Locate the cell with the specified text and output its (x, y) center coordinate. 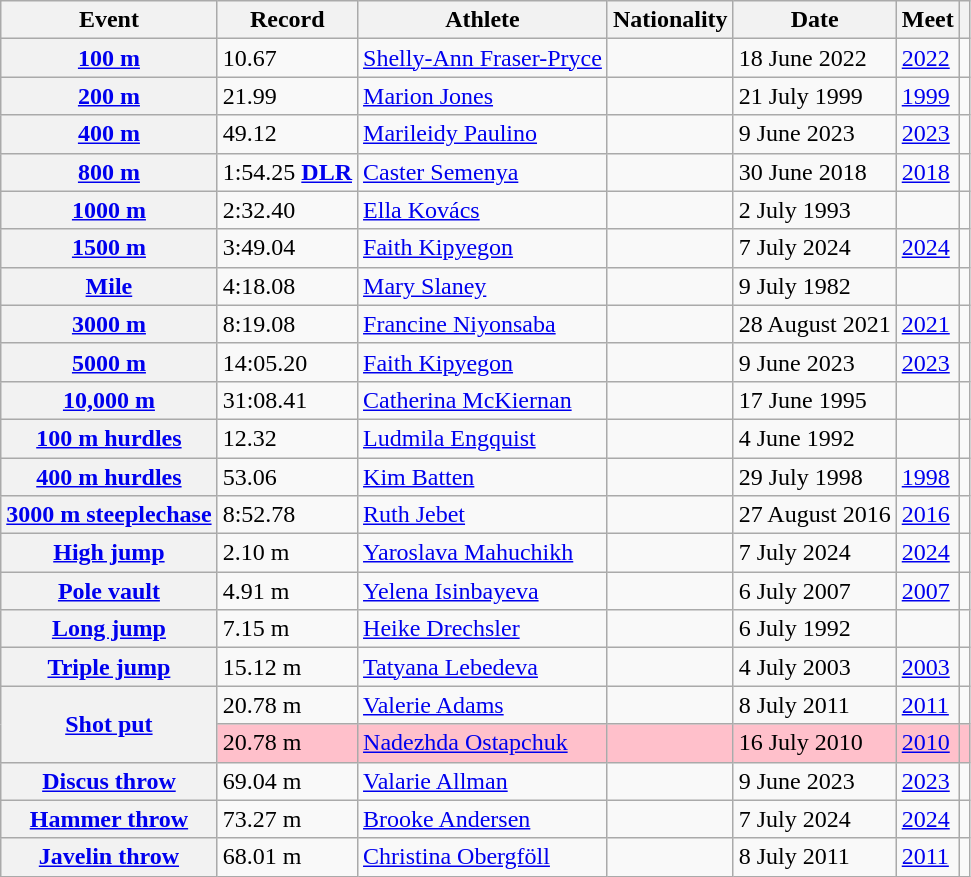
Shelly-Ann Fraser-Pryce (483, 58)
400 m (109, 134)
3000 m steeplechase (109, 515)
Ruth Jebet (483, 515)
Ella Kovács (483, 210)
27 August 2016 (814, 515)
High jump (109, 553)
3:49.04 (287, 248)
Shot put (109, 724)
2007 (928, 591)
2021 (928, 324)
10.67 (287, 58)
2022 (928, 58)
Heike Drechsler (483, 629)
2016 (928, 515)
2:32.40 (287, 210)
4.91 m (287, 591)
5000 m (109, 362)
3000 m (109, 324)
2010 (928, 743)
Tatyana Lebedeva (483, 667)
14:05.20 (287, 362)
10,000 m (109, 400)
Francine Niyonsaba (483, 324)
4 July 2003 (814, 667)
6 July 1992 (814, 629)
2 July 1993 (814, 210)
7.15 m (287, 629)
Yaroslava Mahuchikh (483, 553)
18 June 2022 (814, 58)
31:08.41 (287, 400)
800 m (109, 172)
49.12 (287, 134)
Ludmila Engquist (483, 438)
4 June 1992 (814, 438)
1:54.25 DLR (287, 172)
Yelena Isinbayeva (483, 591)
68.01 m (287, 857)
Catherina McKiernan (483, 400)
Discus throw (109, 781)
2003 (928, 667)
12.32 (287, 438)
69.04 m (287, 781)
Long jump (109, 629)
Valerie Adams (483, 705)
100 m hurdles (109, 438)
2.10 m (287, 553)
Javelin throw (109, 857)
100 m (109, 58)
21 July 1999 (814, 96)
53.06 (287, 477)
1500 m (109, 248)
Hammer throw (109, 819)
17 June 1995 (814, 400)
1000 m (109, 210)
8:19.08 (287, 324)
Nationality (670, 20)
29 July 1998 (814, 477)
Mile (109, 286)
Kim Batten (483, 477)
21.99 (287, 96)
28 August 2021 (814, 324)
1999 (928, 96)
Pole vault (109, 591)
30 June 2018 (814, 172)
Event (109, 20)
Marileidy Paulino (483, 134)
Meet (928, 20)
16 July 2010 (814, 743)
Date (814, 20)
200 m (109, 96)
6 July 2007 (814, 591)
8:52.78 (287, 515)
Nadezhda Ostapchuk (483, 743)
2018 (928, 172)
4:18.08 (287, 286)
Athlete (483, 20)
Marion Jones (483, 96)
Christina Obergföll (483, 857)
Caster Semenya (483, 172)
Record (287, 20)
73.27 m (287, 819)
Mary Slaney (483, 286)
Valarie Allman (483, 781)
15.12 m (287, 667)
Triple jump (109, 667)
1998 (928, 477)
9 July 1982 (814, 286)
Brooke Andersen (483, 819)
400 m hurdles (109, 477)
